Search for the cell housing the specified text and yield its [X, Y] center coordinate. 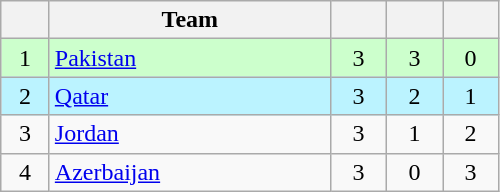
Qatar [190, 96]
Jordan [190, 134]
4 [26, 172]
Pakistan [190, 58]
Azerbaijan [190, 172]
Team [190, 20]
